Identify which cell holds the provided text, then report its [x, y] central coordinate. 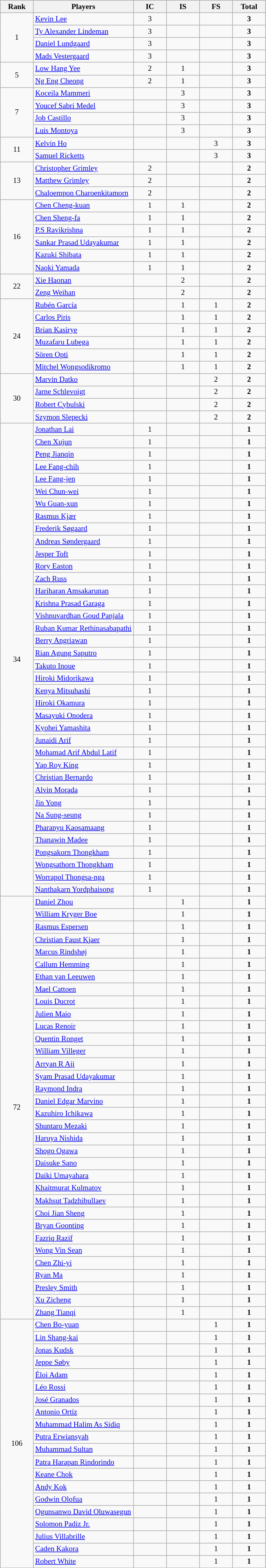
Koceila Mammeri [83, 94]
Xie Haonan [83, 280]
Total [249, 7]
Rank [17, 7]
Khaitmurat Kulmatov [83, 1188]
22 [17, 286]
Samuel Ricketts [83, 156]
106 [17, 1443]
Daniel Lundgaard [83, 44]
Frederik Søgaard [83, 529]
Junaidi Arif [83, 740]
13 [17, 181]
30 [17, 399]
5 [17, 75]
Solomon Padiz Jr. [83, 1524]
Hariharan Amsakarunan [83, 591]
Carlos Piris [83, 318]
FS [216, 7]
Fazriq Razif [83, 1238]
Patra Harapan Rindorindo [83, 1462]
Louis Ducrot [83, 1002]
Godwin Olofua [83, 1499]
Rasmus Kjær [83, 517]
José Granados [83, 1400]
Jeppe Søby [83, 1362]
Masayuki Onodera [83, 716]
Jonathan Lai [83, 429]
Antonio Ortíz [83, 1412]
Lucas Renoir [83, 1027]
Raymond Indra [83, 1089]
Rubén García [83, 305]
Na Sung-seung [83, 815]
Putra Erwiansyah [83, 1437]
Lee Fang-chih [83, 467]
William Villeger [83, 1051]
Léo Rossi [83, 1388]
Makhsut Tadzhibullaev [83, 1201]
Thanawin Madee [83, 840]
Quentin Ronget [83, 1039]
Chen Bo-yuan [83, 1325]
Job Castillo [83, 118]
Jonas Kudsk [83, 1350]
Yap Roy King [83, 766]
Rian Agung Saputro [83, 653]
Wongsathorn Thongkham [83, 865]
Vishnuvardhan Goud Panjala [83, 616]
Sören Opti [83, 355]
Marvin Datko [83, 380]
Zhang Tianqi [83, 1313]
Chen Xujun [83, 442]
Jin Yong [83, 803]
Zach Russ [83, 579]
Choi Jian Sheng [83, 1213]
Kazuhiro Ichikawa [83, 1114]
Julius Villabrille [83, 1537]
Kenya Mitsuhashi [83, 691]
24 [17, 336]
Jesper Toft [83, 554]
Rasmus Espersen [83, 927]
Christian Bernardo [83, 778]
Ng Eng Cheong [83, 81]
Marcus Rindshøj [83, 952]
Szymon Slepecki [83, 417]
Lee Fang-jen [83, 479]
Robert Cybulski [83, 405]
Jarne Schlevoigt [83, 392]
Muhammad Sultan [83, 1450]
Kyohei Yamashita [83, 728]
Keane Chok [83, 1474]
Kevin Lee [83, 19]
Worrapol Thongsa-nga [83, 877]
Berry Angriawan [83, 641]
Sankar Prasad Udayakumar [83, 243]
Syam Prasad Udayakumar [83, 1077]
Kelvin Ho [83, 144]
Krishna Prasad Garaga [83, 604]
Daniel Edgar Marvino [83, 1101]
72 [17, 1108]
Matthew Grimley [83, 181]
Kazuki Shibata [83, 255]
Christian Faust Kjaer [83, 940]
Presley Smith [83, 1288]
Naoki Yamada [83, 268]
34 [17, 659]
Mael Cattoen [83, 989]
Haruya Nishida [83, 1139]
Ethan van Leeuwen [83, 977]
7 [17, 112]
Hiroki Midorikawa [83, 678]
Brian Kasirye [83, 330]
Chen Cheng-kuan [83, 206]
P.S Ravikrishna [83, 230]
Mitchel Wongsodikromo [83, 367]
Arryan R Aji [83, 1064]
Pongsakorn Thongkham [83, 852]
Nanthakarn Yordphaisong [83, 890]
Peng Jianqin [83, 455]
Alvin Morada [83, 790]
Andreas Søndergaard [83, 541]
Mohamad Arif Abdul Latif [83, 753]
Xu Zicheng [83, 1300]
Players [83, 7]
Robert White [83, 1562]
Julien Maio [83, 1014]
Caden Kakora [83, 1549]
Wu Guan-xun [83, 504]
Bryan Goonting [83, 1226]
Zeng Weihan [83, 293]
Ty Alexander Lindeman [83, 31]
Chaloempon Charoenkitamorn [83, 193]
Éloi Adam [83, 1375]
Low Hang Yee [83, 69]
Ryan Ma [83, 1275]
Wei Chun-wei [83, 492]
Ogunsanwo David Oluwasegun [83, 1512]
Hiroki Okamura [83, 703]
11 [17, 149]
Chen Zhi-yi [83, 1263]
Callum Hemming [83, 964]
Christopher Grimley [83, 168]
Mads Vestergaard [83, 56]
Takuto Inoue [83, 666]
IC [150, 7]
William Kryger Boe [83, 915]
Daniel Zhou [83, 902]
Daiki Umayahara [83, 1176]
Ruban Kumar Rethinasabapathi [83, 629]
Andy Kok [83, 1487]
IS [183, 7]
Shogo Ogawa [83, 1151]
16 [17, 237]
Muhammad Halim As Sidiq [83, 1425]
Muzafaru Lubega [83, 342]
Daisuke Sano [83, 1163]
Wong Vin Sean [83, 1251]
Shuntaro Mezaki [83, 1126]
Youcef Sabri Medel [83, 106]
Pharanyu Kaosamaang [83, 828]
Chen Sheng-fa [83, 218]
Rory Easton [83, 566]
Luis Montoya [83, 131]
Lin Shang-kai [83, 1338]
